Pinpoint the cell where the given text exists, returning its [x, y] midpoint coordinate. 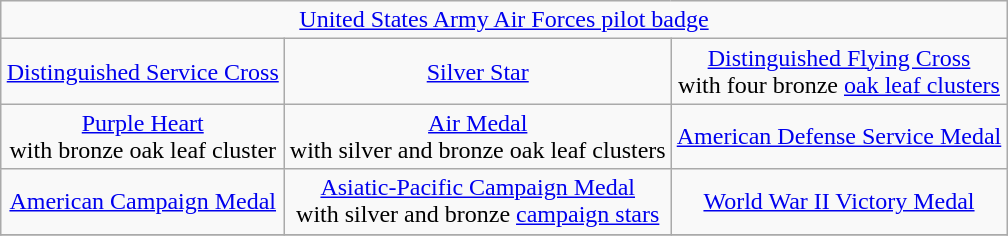
American Campaign Medal [142, 202]
Asiatic-Pacific Campaign Medalwith silver and bronze campaign stars [478, 202]
World War II Victory Medal [839, 202]
Purple Heartwith bronze oak leaf cluster [142, 136]
American Defense Service Medal [839, 136]
Air Medalwith silver and bronze oak leaf clusters [478, 136]
Distinguished Service Cross [142, 72]
United States Army Air Forces pilot badge [504, 20]
Distinguished Flying Crosswith four bronze oak leaf clusters [839, 72]
Silver Star [478, 72]
